Determine the [x, y] coordinate at the center of the cell enclosing the given text.  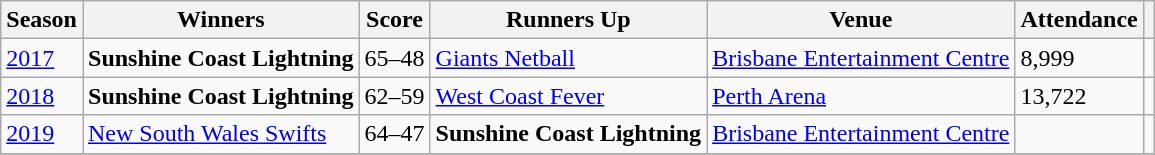
2018 [42, 96]
Score [394, 20]
Giants Netball [568, 58]
Runners Up [568, 20]
West Coast Fever [568, 96]
Venue [861, 20]
65–48 [394, 58]
2017 [42, 58]
New South Wales Swifts [220, 134]
Season [42, 20]
13,722 [1079, 96]
62–59 [394, 96]
2019 [42, 134]
Perth Arena [861, 96]
64–47 [394, 134]
Winners [220, 20]
8,999 [1079, 58]
Attendance [1079, 20]
